Locate the cell with the specified text and output its (x, y) center coordinate. 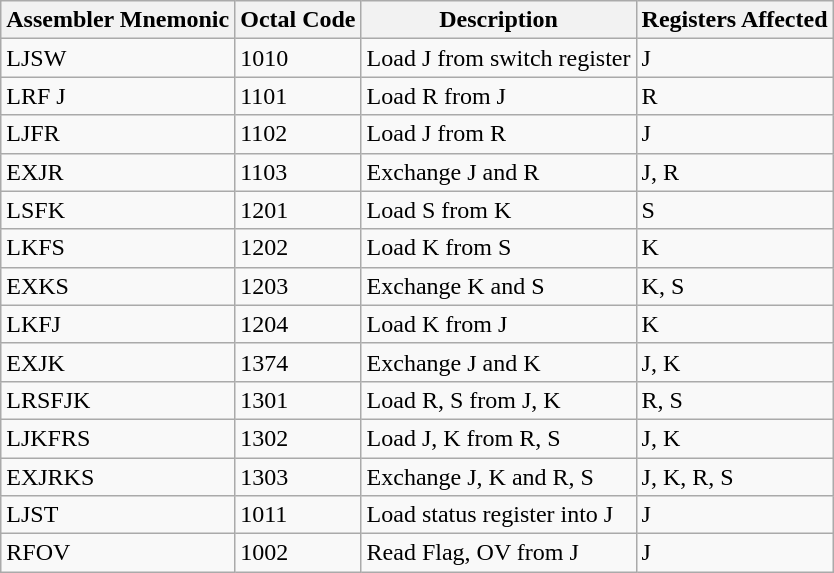
1302 (298, 438)
1201 (298, 210)
LSFK (118, 210)
LJKFRS (118, 438)
LRSFJK (118, 400)
Read Flag, OV from J (498, 553)
1202 (298, 248)
Load K from S (498, 248)
Load J from R (498, 134)
1010 (298, 58)
J, R (734, 172)
1303 (298, 477)
R (734, 96)
LJST (118, 515)
RFOV (118, 553)
LKFS (118, 248)
1011 (298, 515)
Load R, S from J, K (498, 400)
K, S (734, 286)
EXKS (118, 286)
LJSW (118, 58)
Load S from K (498, 210)
LKFJ (118, 324)
LJFR (118, 134)
1203 (298, 286)
Load R from J (498, 96)
1301 (298, 400)
S (734, 210)
Load K from J (498, 324)
Load J, K from R, S (498, 438)
J, K, R, S (734, 477)
LRF J (118, 96)
R, S (734, 400)
EXJK (118, 362)
Exchange J and R (498, 172)
EXJRKS (118, 477)
1002 (298, 553)
1102 (298, 134)
Exchange K and S (498, 286)
Assembler Mnemonic (118, 20)
1374 (298, 362)
EXJR (118, 172)
1204 (298, 324)
Load J from switch register (498, 58)
Registers Affected (734, 20)
Exchange J and K (498, 362)
Octal Code (298, 20)
Description (498, 20)
1101 (298, 96)
Exchange J, K and R, S (498, 477)
1103 (298, 172)
Load status register into J (498, 515)
